Provide the (X, Y) coordinate of the cell's center where the given text is located.  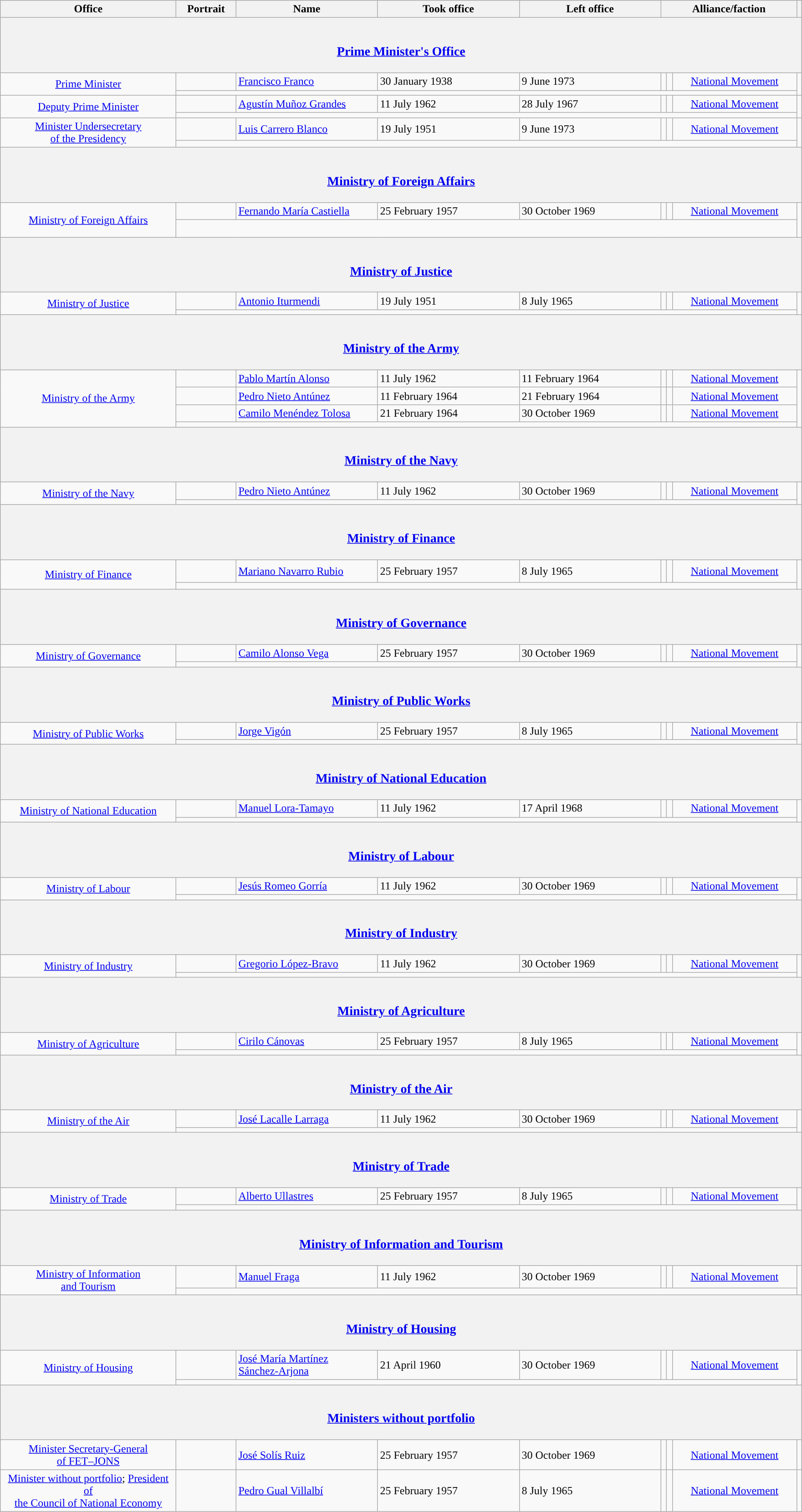
Francisco Franco (307, 82)
Minister Secretary-Generalof FET–JONS (88, 1455)
Ministry of Information and Tourism (401, 1238)
Minister without portfolio; President ofthe Council of National Economy (88, 1491)
Camilo Alonso Vega (307, 653)
Manuel Lora-Tamayo (307, 808)
Agustín Muñoz Grandes (307, 104)
Luis Carrero Blanco (307, 129)
Minister Undersecretaryof the Presidency (88, 132)
Cirilo Cánovas (307, 1041)
Jorge Vigón (307, 731)
José Lacalle Larraga (307, 1119)
17 April 1968 (590, 808)
Fernando María Castiella (307, 211)
Deputy Prime Minister (88, 107)
Took office (448, 9)
Ministers without portfolio (401, 1412)
Prime Minister's Office (401, 46)
Prime Minister (88, 84)
30 January 1938 (448, 82)
Jesús Romeo Gorría (307, 886)
21 April 1960 (448, 1364)
28 July 1967 (590, 104)
Pedro Gual Villalbí (307, 1491)
Ministry of Informationand Tourism (88, 1280)
Manuel Fraga (307, 1277)
Left office (590, 9)
Name (307, 9)
Pablo Martín Alonso (307, 378)
Alliance/faction (729, 9)
Office (88, 9)
Camilo Menéndez Tolosa (307, 413)
Gregorio López-Bravo (307, 964)
Mariano Navarro Rubio (307, 571)
Alberto Ullastres (307, 1196)
José Solís Ruiz (307, 1455)
José María MartínezSánchez-Arjona (307, 1364)
Antonio Iturmendi (307, 301)
Portrait (206, 9)
